Identify which cell holds the provided text, then report its (x, y) central coordinate. 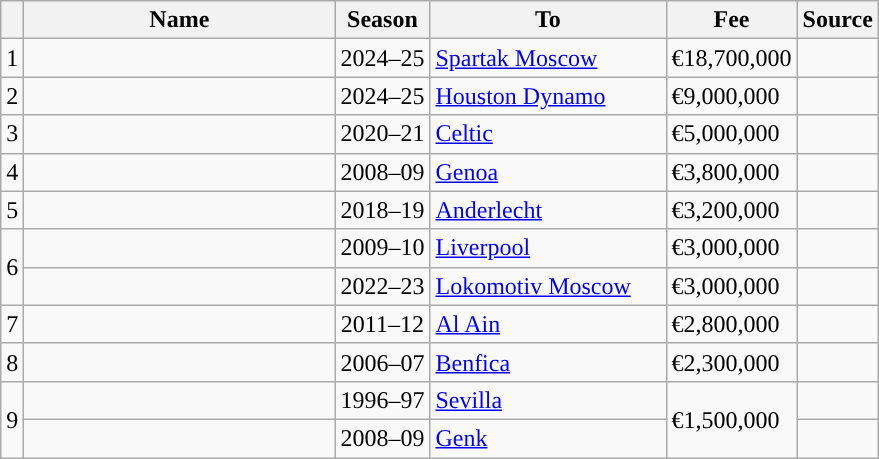
€1,500,000 (732, 419)
€2,800,000 (732, 324)
Fee (732, 20)
Houston Dynamo (548, 96)
Name (180, 20)
Benfica (548, 362)
4 (12, 172)
2022–23 (382, 286)
3 (12, 134)
Season (382, 20)
Genoa (548, 172)
2009–10 (382, 248)
2020–21 (382, 134)
To (548, 20)
€18,700,000 (732, 58)
€3,800,000 (732, 172)
Genk (548, 438)
Source (838, 20)
1 (12, 58)
€5,000,000 (732, 134)
Sevilla (548, 400)
2011–12 (382, 324)
Al Ain (548, 324)
€2,300,000 (732, 362)
€9,000,000 (732, 96)
2018–19 (382, 210)
1996–97 (382, 400)
7 (12, 324)
8 (12, 362)
Celtic (548, 134)
Anderlecht (548, 210)
6 (12, 267)
Lokomotiv Moscow (548, 286)
5 (12, 210)
9 (12, 419)
Spartak Moscow (548, 58)
2 (12, 96)
2006–07 (382, 362)
Liverpool (548, 248)
€3,200,000 (732, 210)
